Scan for the cell matching the given text and deliver its [X, Y] coordinate at center. 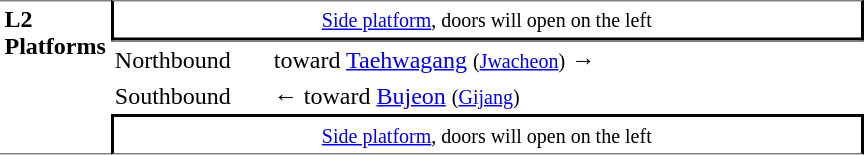
toward Taehwagang (Jwacheon) → [566, 59]
← toward Bujeon (Gijang) [566, 96]
Northbound [190, 59]
L2Platforms [55, 77]
Southbound [190, 96]
